Find where the given text appears and provide that cell's center as [x, y] coordinate. 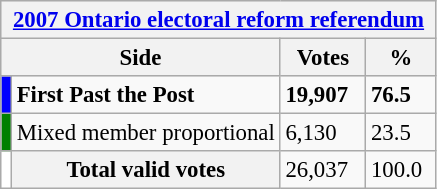
Total valid votes [146, 170]
23.5 [402, 133]
First Past the Post [146, 95]
100.0 [402, 170]
% [402, 58]
Votes [323, 58]
26,037 [323, 170]
19,907 [323, 95]
Side [140, 58]
Mixed member proportional [146, 133]
6,130 [323, 133]
2007 Ontario electoral reform referendum [219, 20]
76.5 [402, 95]
